Search for the cell housing the specified text and yield its [x, y] center coordinate. 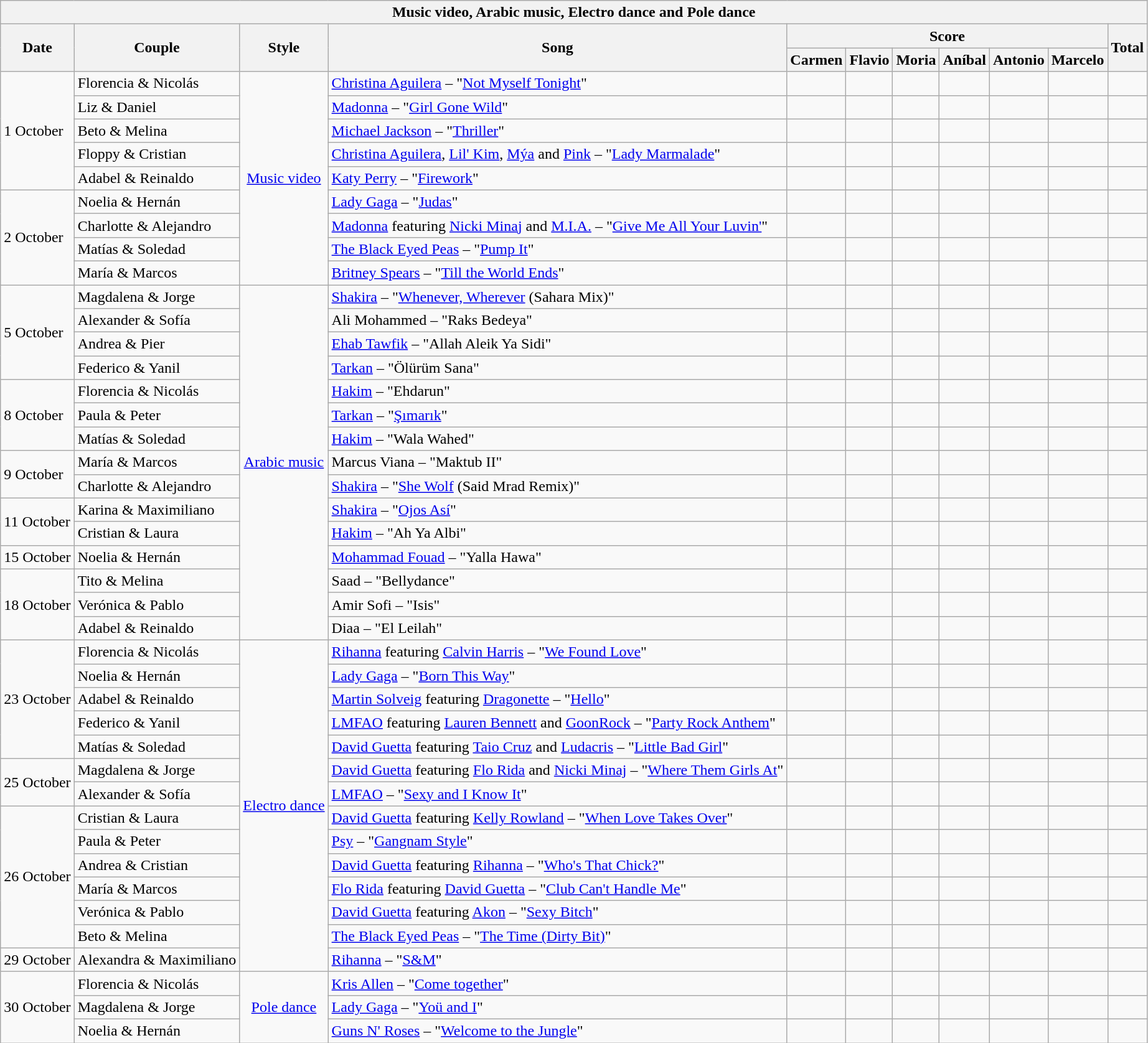
25 October [37, 782]
Liz & Daniel [157, 107]
Hakim – "Ehdarun" [558, 391]
Ali Mohammed – "Raks Bedeya" [558, 320]
Score [948, 36]
David Guetta featuring Flo Rida and Nicki Minaj – "Where Them Girls At" [558, 770]
Lady Gaga – "Born This Way" [558, 675]
David Guetta featuring Kelly Rowland – "When Love Takes Over" [558, 818]
Shakira – "She Wolf (Said Mrad Remix)" [558, 486]
Saad – "Bellydance" [558, 581]
5 October [37, 332]
Music video, Arabic music, Electro dance and Pole dance [574, 12]
Andrea & Pier [157, 344]
Date [37, 48]
Madonna – "Girl Gone Wild" [558, 107]
Lady Gaga – "Judas" [558, 202]
Katy Perry – "Firework" [558, 178]
Tarkan – "Ölürüm Sana" [558, 368]
Couple [157, 48]
Flavio [869, 60]
The Black Eyed Peas – "The Time (Dirty Bit)" [558, 936]
8 October [37, 415]
Lady Gaga – "Yoü and I" [558, 1007]
Tito & Melina [157, 581]
Karina & Maximiliano [157, 510]
David Guetta featuring Taio Cruz and Ludacris – "Little Bad Girl" [558, 747]
30 October [37, 1007]
9 October [37, 474]
Ehab Tawfik – "Allah Aleik Ya Sidi" [558, 344]
Music video [284, 178]
Shakira – "Ojos Así" [558, 510]
Tarkan – "Şımarık" [558, 415]
Marcus Viana – "Maktub II" [558, 462]
Electro dance [284, 805]
Madonna featuring Nicki Minaj and M.I.A. – "Give Me All Your Luvin'" [558, 225]
Shakira – "Whenever, Wherever (Sahara Mix)" [558, 297]
18 October [37, 604]
Guns N' Roses – "Welcome to the Jungle" [558, 1031]
Britney Spears – "Till the World Ends" [558, 273]
Michael Jackson – "Thriller" [558, 131]
Floppy & Cristian [157, 154]
Hakim – "Ah Ya Albi" [558, 533]
Amir Sofi – "Isis" [558, 604]
29 October [37, 960]
Alexandra & Maximiliano [157, 960]
Christina Aguilera, Lil' Kim, Mýa and Pink – "Lady Marmalade" [558, 154]
Hakim – "Wala Wahed" [558, 439]
Antonio [1019, 60]
Rihanna – "S&M" [558, 960]
David Guetta featuring Akon – "Sexy Bitch" [558, 912]
23 October [37, 699]
Diaa – "El Leilah" [558, 628]
Rihanna featuring Calvin Harris – "We Found Love" [558, 652]
Christina Aguilera – "Not Myself Tonight" [558, 83]
Moria [916, 60]
11 October [37, 521]
Carmen [817, 60]
2 October [37, 237]
Aníbal [964, 60]
Andrea & Cristian [157, 865]
The Black Eyed Peas – "Pump It" [558, 249]
Psy – "Gangnam Style" [558, 841]
Total [1127, 48]
15 October [37, 557]
26 October [37, 877]
Pole dance [284, 1007]
LMFAO featuring Lauren Bennett and GoonRock – "Party Rock Anthem" [558, 723]
LMFAO – "Sexy and I Know It" [558, 794]
Style [284, 48]
Song [558, 48]
Mohammad Fouad – "Yalla Hawa" [558, 557]
Kris Allen – "Come together" [558, 983]
Arabic music [284, 463]
David Guetta featuring Rihanna – "Who's That Chick?" [558, 865]
Martin Solveig featuring Dragonette – "Hello" [558, 699]
Flo Rida featuring David Guetta – "Club Can't Handle Me" [558, 889]
1 October [37, 131]
Marcelo [1078, 60]
